Pinpoint the cell where the given text exists, returning its [x, y] midpoint coordinate. 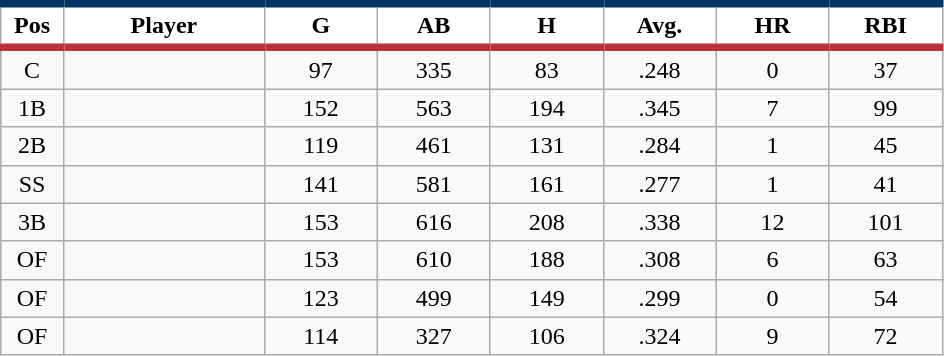
119 [320, 146]
H [546, 26]
161 [546, 184]
131 [546, 146]
149 [546, 298]
3B [32, 222]
63 [886, 260]
AB [434, 26]
616 [434, 222]
72 [886, 336]
563 [434, 108]
101 [886, 222]
99 [886, 108]
Player [164, 26]
106 [546, 336]
54 [886, 298]
12 [772, 222]
.345 [660, 108]
335 [434, 68]
.308 [660, 260]
188 [546, 260]
.324 [660, 336]
2B [32, 146]
9 [772, 336]
.299 [660, 298]
6 [772, 260]
C [32, 68]
7 [772, 108]
123 [320, 298]
HR [772, 26]
41 [886, 184]
1B [32, 108]
114 [320, 336]
Pos [32, 26]
.248 [660, 68]
461 [434, 146]
.338 [660, 222]
499 [434, 298]
610 [434, 260]
37 [886, 68]
152 [320, 108]
.284 [660, 146]
RBI [886, 26]
208 [546, 222]
45 [886, 146]
Avg. [660, 26]
97 [320, 68]
83 [546, 68]
141 [320, 184]
194 [546, 108]
G [320, 26]
327 [434, 336]
.277 [660, 184]
581 [434, 184]
SS [32, 184]
